Extract the [X, Y] coordinate from the center of the cell holding the provided text.  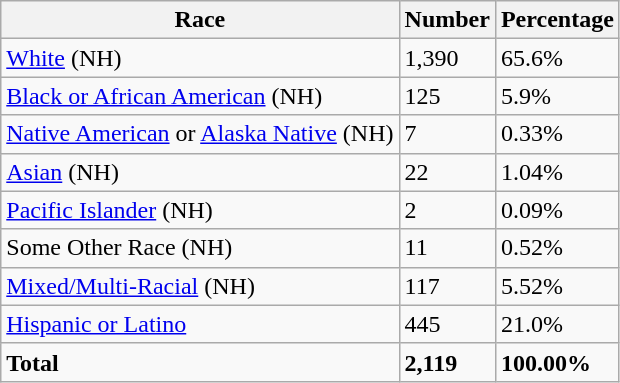
65.6% [557, 58]
2 [447, 210]
22 [447, 172]
Number [447, 20]
Pacific Islander (NH) [200, 210]
Asian (NH) [200, 172]
Percentage [557, 20]
100.00% [557, 362]
5.52% [557, 286]
11 [447, 248]
Mixed/Multi-Racial (NH) [200, 286]
117 [447, 286]
Hispanic or Latino [200, 324]
1.04% [557, 172]
0.52% [557, 248]
Black or African American (NH) [200, 96]
7 [447, 134]
Native American or Alaska Native (NH) [200, 134]
21.0% [557, 324]
0.09% [557, 210]
Total [200, 362]
445 [447, 324]
1,390 [447, 58]
White (NH) [200, 58]
2,119 [447, 362]
5.9% [557, 96]
Some Other Race (NH) [200, 248]
0.33% [557, 134]
125 [447, 96]
Race [200, 20]
